From the cell containing the given text, extract its center point as (X, Y) coordinate. 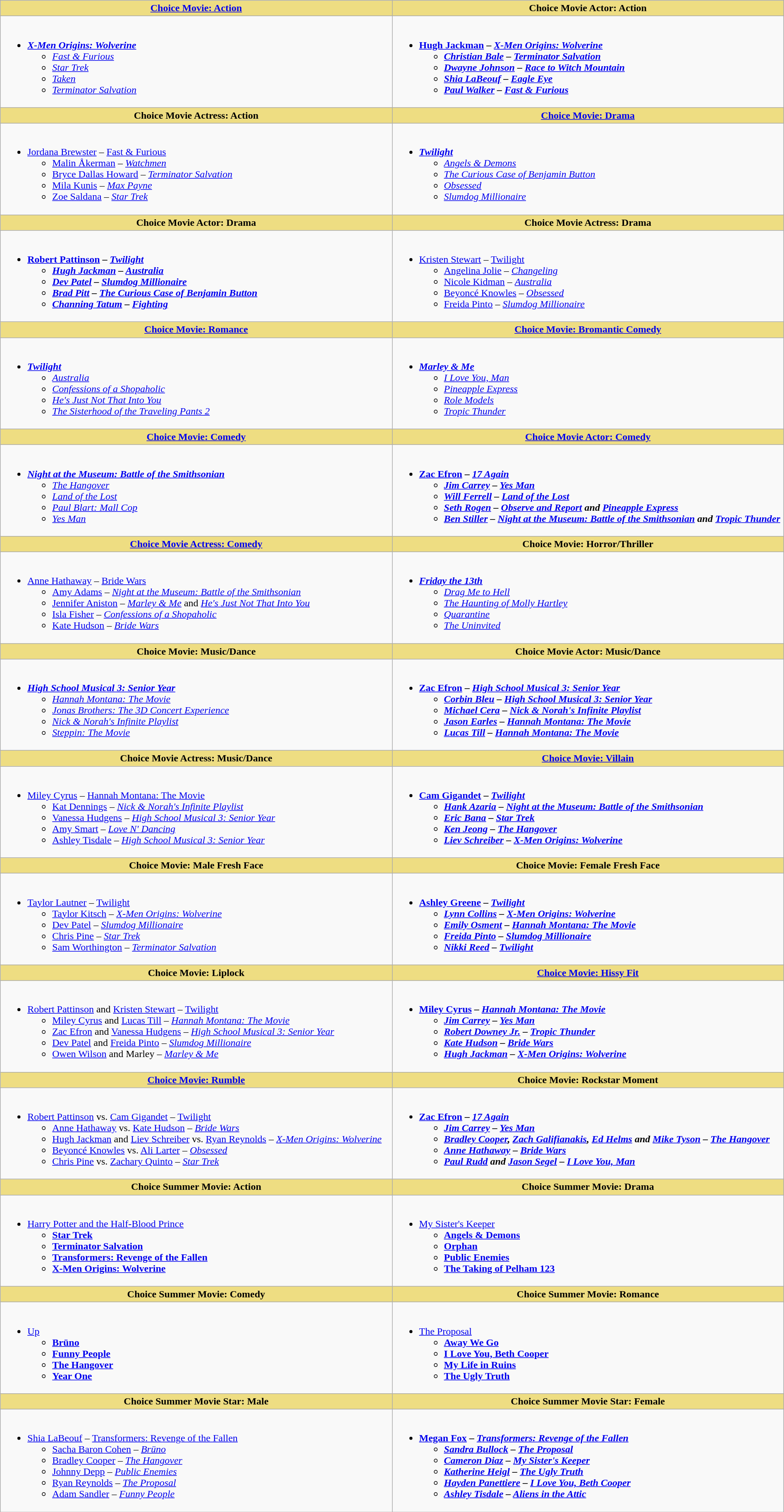
UpBrünoFunny PeopleThe HangoverYear One (196, 1347)
Choice Movie: Romance (196, 330)
X-Men Origins: WolverineFast & FuriousStar TrekTakenTerminator Salvation (196, 62)
Choice Movie Actor: Music/Dance (588, 651)
My Sister's KeeperAngels & DemonsOrphanPublic EnemiesThe Taking of Pelham 123 (588, 1241)
Choice Movie Actor: Drama (196, 222)
Choice Movie: Liplock (196, 973)
Choice Movie: Hissy Fit (588, 973)
Choice Movie: Drama (588, 115)
Harry Potter and the Half-Blood PrinceStar TrekTerminator SalvationTransformers: Revenge of the FallenX-Men Origins: Wolverine (196, 1241)
Choice Summer Movie Star: Male (196, 1401)
Choice Movie: Bromantic Comedy (588, 330)
Friday the 13thDrag Me to HellThe Haunting of Molly HartleyQuarantineThe Uninvited (588, 597)
Choice Movie: Villain (588, 758)
Jordana Brewster – Fast & FuriousMalin Åkerman – WatchmenBryce Dallas Howard – Terminator SalvationMila Kunis – Max PayneZoe Saldana – Star Trek (196, 169)
Choice Summer Movie: Drama (588, 1187)
Night at the Museum: Battle of the SmithsonianThe HangoverLand of the LostPaul Blart: Mall CopYes Man (196, 490)
Choice Movie Actress: Music/Dance (196, 758)
Choice Movie Actress: Drama (588, 222)
Choice Movie: Female Fresh Face (588, 866)
TwilightAngels & DemonsThe Curious Case of Benjamin ButtonObsessedSlumdog Millionaire (588, 169)
The ProposalAway We GoI Love You, Beth CooperMy Life in RuinsThe Ugly Truth (588, 1347)
Choice Movie: Comedy (196, 437)
Kristen Stewart – TwilightAngelina Jolie – ChangelingNicole Kidman – AustraliaBeyoncé Knowles – ObsessedFreida Pinto – Slumdog Millionaire (588, 276)
Choice Movie: Action (196, 8)
Choice Movie Actress: Comedy (196, 544)
Choice Summer Movie: Romance (588, 1294)
Choice Movie Actor: Action (588, 8)
Choice Movie: Horror/Thriller (588, 544)
Choice Movie: Rumble (196, 1080)
Choice Movie: Male Fresh Face (196, 866)
Choice Summer Movie Star: Female (588, 1401)
Choice Movie: Music/Dance (196, 651)
Choice Movie: Rockstar Moment (588, 1080)
Choice Summer Movie: Comedy (196, 1294)
Marley & MeI Love You, ManPineapple ExpressRole ModelsTropic Thunder (588, 383)
TwilightAustraliaConfessions of a ShopaholicHe's Just Not That Into YouThe Sisterhood of the Traveling Pants 2 (196, 383)
Choice Movie Actress: Action (196, 115)
Choice Summer Movie: Action (196, 1187)
Choice Movie Actor: Comedy (588, 437)
